Capture the cell that displays the provided text and extract its (x, y) central coordinate. 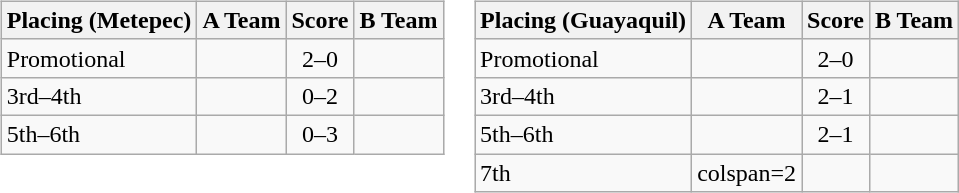
Placing (Metepec) (99, 20)
7th (584, 173)
0–2 (320, 96)
Placing (Guayaquil) (584, 20)
0–3 (320, 134)
colspan=2 (747, 173)
